Find where the given text appears and provide that cell's center as (x, y) coordinate. 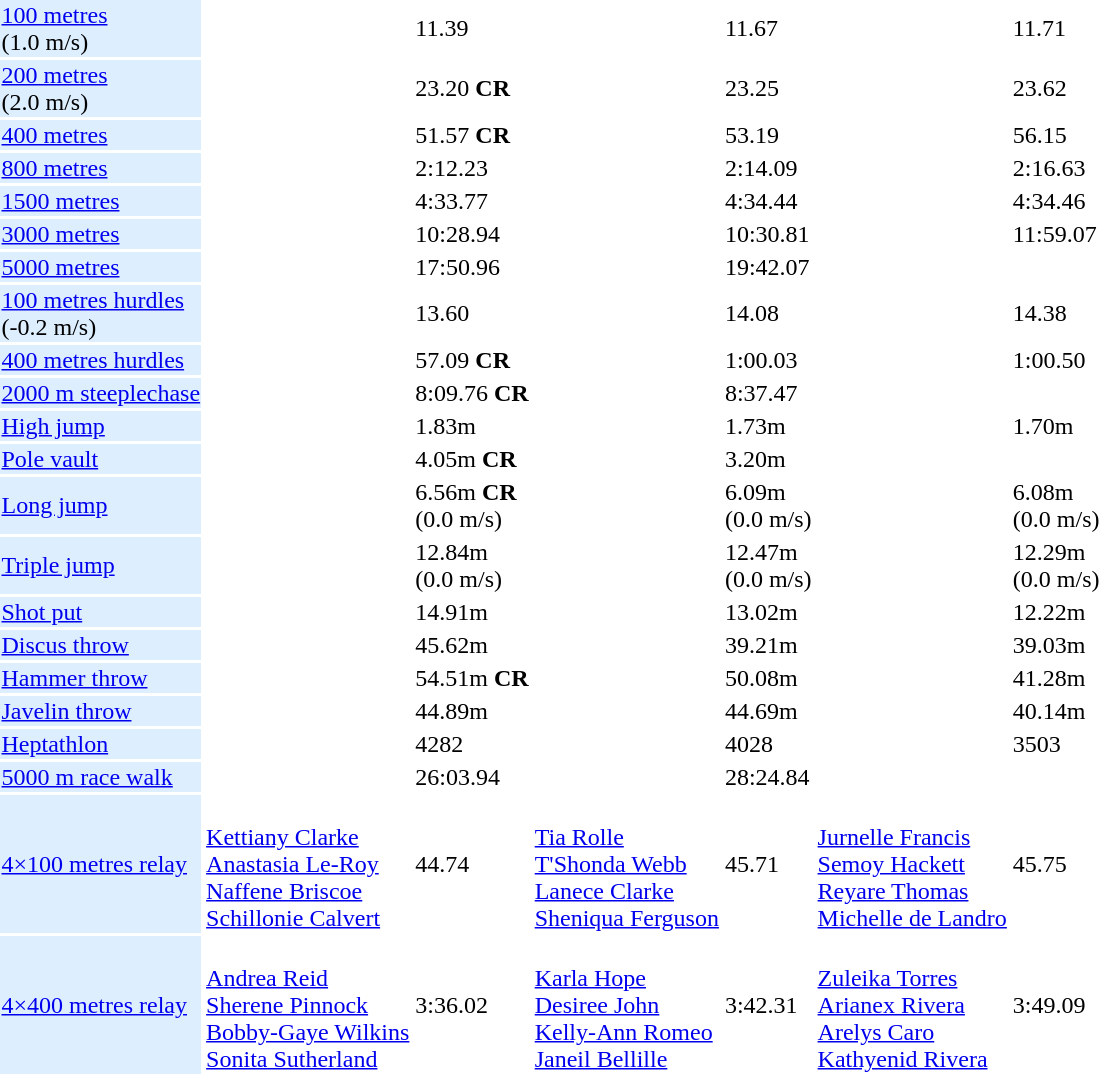
19:42.07 (768, 267)
High jump (101, 426)
1.83m (472, 426)
4:34.44 (768, 201)
200 metres (2.0 m/s) (101, 88)
Heptathlon (101, 744)
Andrea Reid Sherene Pinnock Bobby-Gaye Wilkins Sonita Sutherland (308, 1005)
4282 (472, 744)
11.67 (768, 28)
400 metres (101, 135)
53.19 (768, 135)
13.02m (768, 612)
23.25 (768, 88)
3000 metres (101, 234)
Javelin throw (101, 711)
54.51m CR (472, 678)
3.20m (768, 459)
4×400 metres relay (101, 1005)
26:03.94 (472, 777)
5000 m race walk (101, 777)
Jurnelle Francis Semoy Hackett Reyare Thomas Michelle de Landro (912, 864)
44.74 (472, 864)
13.60 (472, 314)
Triple jump (101, 566)
Karla Hope Desiree John Kelly-Ann Romeo Janeil Bellille (626, 1005)
6.56m CR (0.0 m/s) (472, 506)
51.57 CR (472, 135)
Long jump (101, 506)
28:24.84 (768, 777)
8:09.76 CR (472, 393)
10:30.81 (768, 234)
1.73m (768, 426)
3:36.02 (472, 1005)
Hammer throw (101, 678)
11.39 (472, 28)
2:14.09 (768, 168)
800 metres (101, 168)
6.09m (0.0 m/s) (768, 506)
4.05m CR (472, 459)
2:12.23 (472, 168)
10:28.94 (472, 234)
1:00.03 (768, 360)
4:33.77 (472, 201)
8:37.47 (768, 393)
100 metres (1.0 m/s) (101, 28)
Tia Rolle T'Shonda Webb Lanece Clarke Sheniqua Ferguson (626, 864)
45.62m (472, 645)
Shot put (101, 612)
44.89m (472, 711)
2000 m steeplechase (101, 393)
1500 metres (101, 201)
14.91m (472, 612)
Zuleika Torres Arianex Rivera Arelys Caro Kathyenid Rivera (912, 1005)
45.71 (768, 864)
12.47m (0.0 m/s) (768, 566)
4028 (768, 744)
Kettiany Clarke Anastasia Le-Roy Naffene Briscoe Schillonie Calvert (308, 864)
Pole vault (101, 459)
100 metres hurdles (-0.2 m/s) (101, 314)
3:42.31 (768, 1005)
Discus throw (101, 645)
57.09 CR (472, 360)
4×100 metres relay (101, 864)
44.69m (768, 711)
39.21m (768, 645)
50.08m (768, 678)
12.84m (0.0 m/s) (472, 566)
23.20 CR (472, 88)
400 metres hurdles (101, 360)
17:50.96 (472, 267)
5000 metres (101, 267)
14.08 (768, 314)
